Output the (x, y) coordinate of the center of the cell containing the given text.  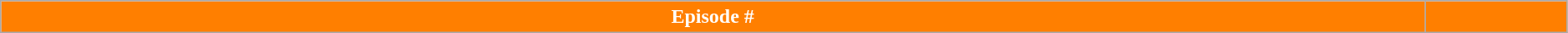
Episode # (713, 17)
